Detect which cell encompasses the target text, then output its (X, Y) center coordinate. 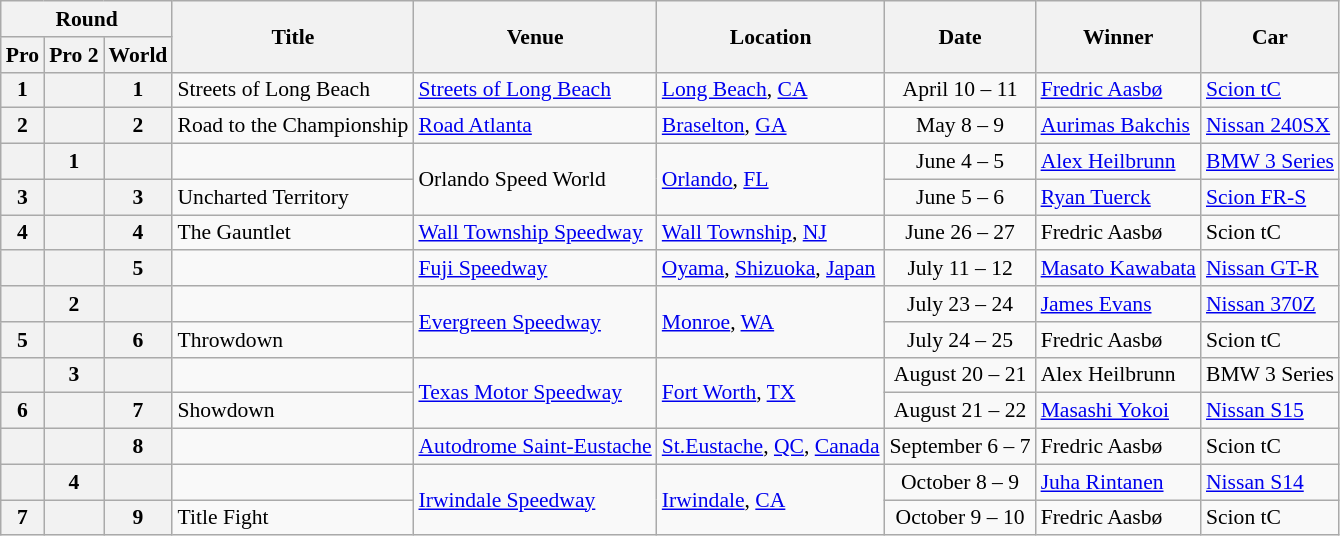
July 23 – 24 (960, 304)
Wall Township, NJ (771, 233)
Pro (22, 55)
Juha Rintanen (1118, 482)
Orlando Speed World (534, 180)
9 (138, 518)
Oyama, Shizuoka, Japan (771, 269)
Ryan Tuerck (1118, 197)
July 11 – 12 (960, 269)
World (138, 55)
Location (771, 36)
Title Fight (292, 518)
Venue (534, 36)
Masato Kawabata (1118, 269)
Autodrome Saint-Eustache (534, 447)
Title (292, 36)
Wall Township Speedway (534, 233)
Nissan S14 (1270, 482)
October 8 – 9 (960, 482)
Irwindale Speedway (534, 500)
Masashi Yokoi (1118, 411)
April 10 – 11 (960, 90)
Aurimas Bakchis (1118, 126)
St.Eustache, QC, Canada (771, 447)
Scion FR-S (1270, 197)
Long Beach, CA (771, 90)
September 6 – 7 (960, 447)
June 26 – 27 (960, 233)
Orlando, FL (771, 180)
June 4 – 5 (960, 162)
Uncharted Territory (292, 197)
Nissan GT-R (1270, 269)
June 5 – 6 (960, 197)
Nissan 240SX (1270, 126)
Road to the Championship (292, 126)
August 20 – 21 (960, 375)
May 8 – 9 (960, 126)
Nissan 370Z (1270, 304)
August 21 – 22 (960, 411)
Fuji Speedway (534, 269)
Winner (1118, 36)
Road Atlanta (534, 126)
8 (138, 447)
Texas Motor Speedway (534, 392)
Date (960, 36)
Car (1270, 36)
Showdown (292, 411)
Nissan S15 (1270, 411)
James Evans (1118, 304)
Irwindale, CA (771, 500)
Braselton, GA (771, 126)
Fort Worth, TX (771, 392)
Monroe, WA (771, 322)
October 9 – 10 (960, 518)
Evergreen Speedway (534, 322)
Round (87, 19)
Pro 2 (74, 55)
Throwdown (292, 340)
The Gauntlet (292, 233)
July 24 – 25 (960, 340)
